Extract the [X, Y] coordinate from the center of the cell holding the provided text.  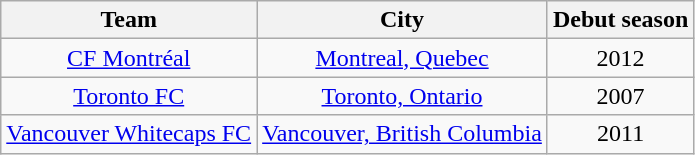
Debut season [620, 20]
Team [129, 20]
Vancouver, British Columbia [402, 134]
2012 [620, 58]
2007 [620, 96]
Vancouver Whitecaps FC [129, 134]
City [402, 20]
2011 [620, 134]
CF Montréal [129, 58]
Toronto, Ontario [402, 96]
Montreal, Quebec [402, 58]
Toronto FC [129, 96]
